Search for the cell housing the specified text and yield its (X, Y) center coordinate. 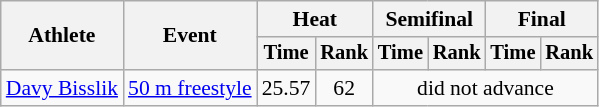
Semifinal (429, 19)
50 m freestyle (190, 88)
Athlete (62, 36)
Event (190, 36)
Heat (315, 19)
Final (541, 19)
62 (344, 88)
Davy Bisslik (62, 88)
did not advance (486, 88)
25.57 (286, 88)
